Detect which cell encompasses the target text, then output its [x, y] center coordinate. 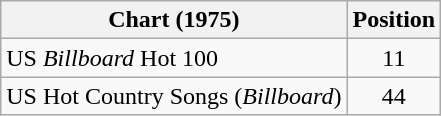
Chart (1975) [174, 20]
11 [394, 58]
US Billboard Hot 100 [174, 58]
Position [394, 20]
44 [394, 96]
US Hot Country Songs (Billboard) [174, 96]
